Return the [x, y] coordinate for the center point of the cell that contains the specified text.  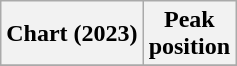
Peakposition [189, 34]
Chart (2023) [72, 34]
